Determine the (x, y) coordinate at the center of the cell enclosing the given text.  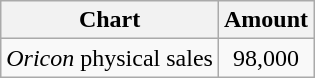
Oricon physical sales (110, 58)
Chart (110, 20)
Amount (266, 20)
98,000 (266, 58)
